Search for the cell housing the specified text and yield its [x, y] center coordinate. 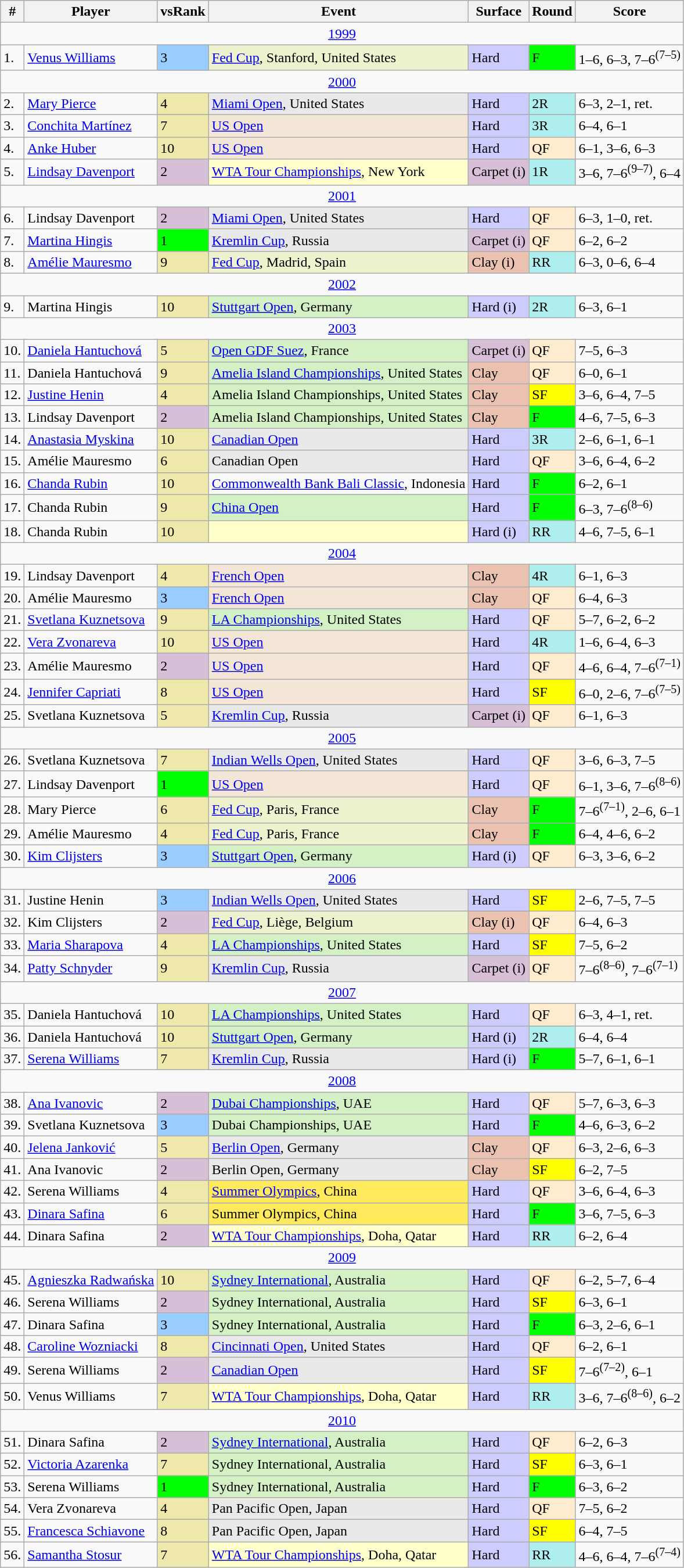
vsRank [183, 12]
6. [13, 218]
11. [13, 373]
Fed Cup, Stanford, United States [339, 58]
42. [13, 1192]
Maria Sharapova [91, 945]
3–6, 7–6(9–7), 6–4 [629, 172]
China Open [339, 508]
Surface [499, 12]
Caroline Wozniacki [91, 1346]
4–6, 6–4, 7–6(7–4) [629, 1555]
Round [552, 12]
4. [13, 148]
17. [13, 508]
5–7, 6–2, 6–2 [629, 620]
5. [13, 172]
2006 [343, 878]
2. [13, 103]
14. [13, 439]
40. [13, 1147]
53. [13, 1487]
Score [629, 12]
54. [13, 1509]
44. [13, 1236]
Cincinnati Open, United States [339, 1346]
6–3, 2–1, ret. [629, 103]
6–4, 4–6, 6–2 [629, 834]
39. [13, 1125]
Patty Schnyder [91, 969]
35. [13, 1014]
43. [13, 1214]
26. [13, 760]
Conchita Martínez [91, 126]
4–6, 7–5, 6–3 [629, 417]
# [13, 12]
5–7, 6–1, 6–1 [629, 1059]
2004 [343, 554]
2003 [343, 329]
1999 [343, 34]
8. [13, 262]
6–4, 6–4 [629, 1037]
46. [13, 1302]
28. [13, 810]
2005 [343, 738]
49. [13, 1370]
12. [13, 395]
6–4, 7–5 [629, 1531]
2008 [343, 1081]
Fed Cup, Madrid, Spain [339, 262]
31. [13, 900]
6–2, 6–3 [629, 1443]
2002 [343, 284]
Jelena Janković [91, 1147]
6–2, 6–2 [629, 240]
6–0, 2–6, 7–6(7–5) [629, 692]
6–3, 0–6, 6–4 [629, 262]
37. [13, 1059]
45. [13, 1280]
50. [13, 1397]
7. [13, 240]
21. [13, 620]
25. [13, 716]
34. [13, 969]
6–2, 7–5 [629, 1169]
Event [339, 12]
Commonwealth Bank Bali Classic, Indonesia [339, 483]
1. [13, 58]
41. [13, 1169]
19. [13, 576]
Fed Cup, Liège, Belgium [339, 923]
Open GDF Suez, France [339, 351]
36. [13, 1037]
4–6, 6–3, 6–2 [629, 1125]
Jennifer Capriati [91, 692]
10. [13, 351]
6–3, 6–2 [629, 1487]
6–0, 6–1 [629, 373]
6–3, 2–6, 6–1 [629, 1324]
4–6, 6–4, 7–6(7–1) [629, 666]
Agnieszka Radwańska [91, 1280]
3–6, 6–4, 6–2 [629, 461]
3–6, 6–4, 7–5 [629, 395]
Player [91, 12]
20. [13, 598]
4–6, 7–5, 6–1 [629, 532]
1R [552, 172]
22. [13, 642]
30. [13, 856]
6–3, 2–6, 6–3 [629, 1147]
6–3, 7–6(8–6) [629, 508]
WTA Tour Championships, New York [339, 172]
1–6, 6–3, 7–6(7–5) [629, 58]
24. [13, 692]
5–7, 6–3, 6–3 [629, 1103]
6–3, 3–6, 6–2 [629, 856]
2010 [343, 1420]
3–6, 7–5, 6–3 [629, 1214]
3. [13, 126]
6–3, 4–1, ret. [629, 1014]
15. [13, 461]
56. [13, 1555]
1–6, 6–4, 6–3 [629, 642]
6–4, 6–1 [629, 126]
2000 [343, 81]
2–6, 7–5, 7–5 [629, 900]
27. [13, 784]
Anastasia Myskina [91, 439]
7–6(8–6), 7–6(7–1) [629, 969]
6–1, 3–6, 7–6(8–6) [629, 784]
3–6, 6–4, 6–3 [629, 1192]
Francesca Schiavone [91, 1531]
2–6, 6–1, 6–1 [629, 439]
18. [13, 532]
3–6, 7–6(8–6), 6–2 [629, 1397]
7–6(7–2), 6–1 [629, 1370]
48. [13, 1346]
55. [13, 1531]
9. [13, 307]
7–6(7–1), 2–6, 6–1 [629, 810]
6–3, 1–0, ret. [629, 218]
52. [13, 1465]
3–6, 6–3, 7–5 [629, 760]
Samantha Stosur [91, 1555]
2009 [343, 1258]
38. [13, 1103]
Victoria Azarenka [91, 1465]
6–2, 5–7, 6–4 [629, 1280]
7–5, 6–3 [629, 351]
Anke Huber [91, 148]
33. [13, 945]
16. [13, 483]
47. [13, 1324]
29. [13, 834]
51. [13, 1443]
13. [13, 417]
6–1, 3–6, 6–3 [629, 148]
23. [13, 666]
32. [13, 923]
2007 [343, 992]
2001 [343, 196]
6–2, 6–4 [629, 1236]
